Output the [X, Y] coordinate of the center of the cell containing the given text.  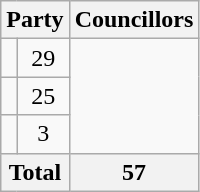
29 [43, 58]
Total [35, 172]
3 [43, 134]
57 [134, 172]
Party [35, 20]
Councillors [134, 20]
25 [43, 96]
